Return the (X, Y) coordinate for the center point of the cell that contains the specified text.  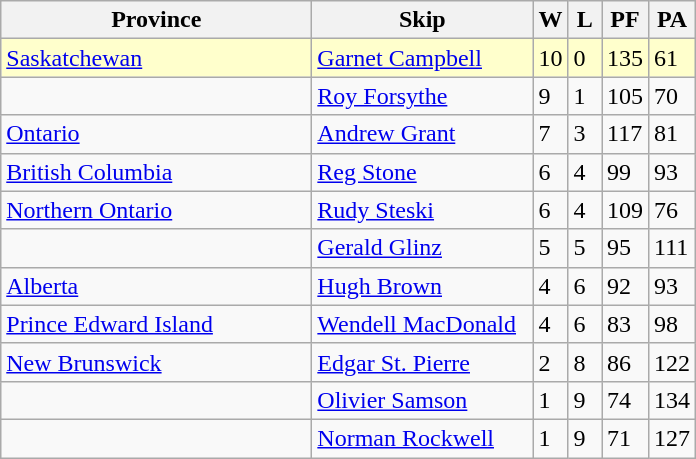
127 (672, 438)
83 (626, 324)
Ontario (156, 134)
PF (626, 20)
Andrew Grant (422, 134)
Alberta (156, 286)
122 (672, 362)
98 (672, 324)
New Brunswick (156, 362)
3 (585, 134)
111 (672, 248)
134 (672, 400)
92 (626, 286)
Hugh Brown (422, 286)
105 (626, 96)
99 (626, 172)
81 (672, 134)
0 (585, 58)
86 (626, 362)
Edgar St. Pierre (422, 362)
Norman Rockwell (422, 438)
70 (672, 96)
Roy Forsythe (422, 96)
Garnet Campbell (422, 58)
Northern Ontario (156, 210)
109 (626, 210)
Gerald Glinz (422, 248)
W (550, 20)
7 (550, 134)
117 (626, 134)
Wendell MacDonald (422, 324)
PA (672, 20)
Province (156, 20)
Reg Stone (422, 172)
Rudy Steski (422, 210)
61 (672, 58)
8 (585, 362)
Olivier Samson (422, 400)
71 (626, 438)
Saskatchewan (156, 58)
British Columbia (156, 172)
95 (626, 248)
Skip (422, 20)
10 (550, 58)
74 (626, 400)
L (585, 20)
Prince Edward Island (156, 324)
135 (626, 58)
2 (550, 362)
76 (672, 210)
